Extract the (X, Y) coordinate from the center of the cell holding the provided text.  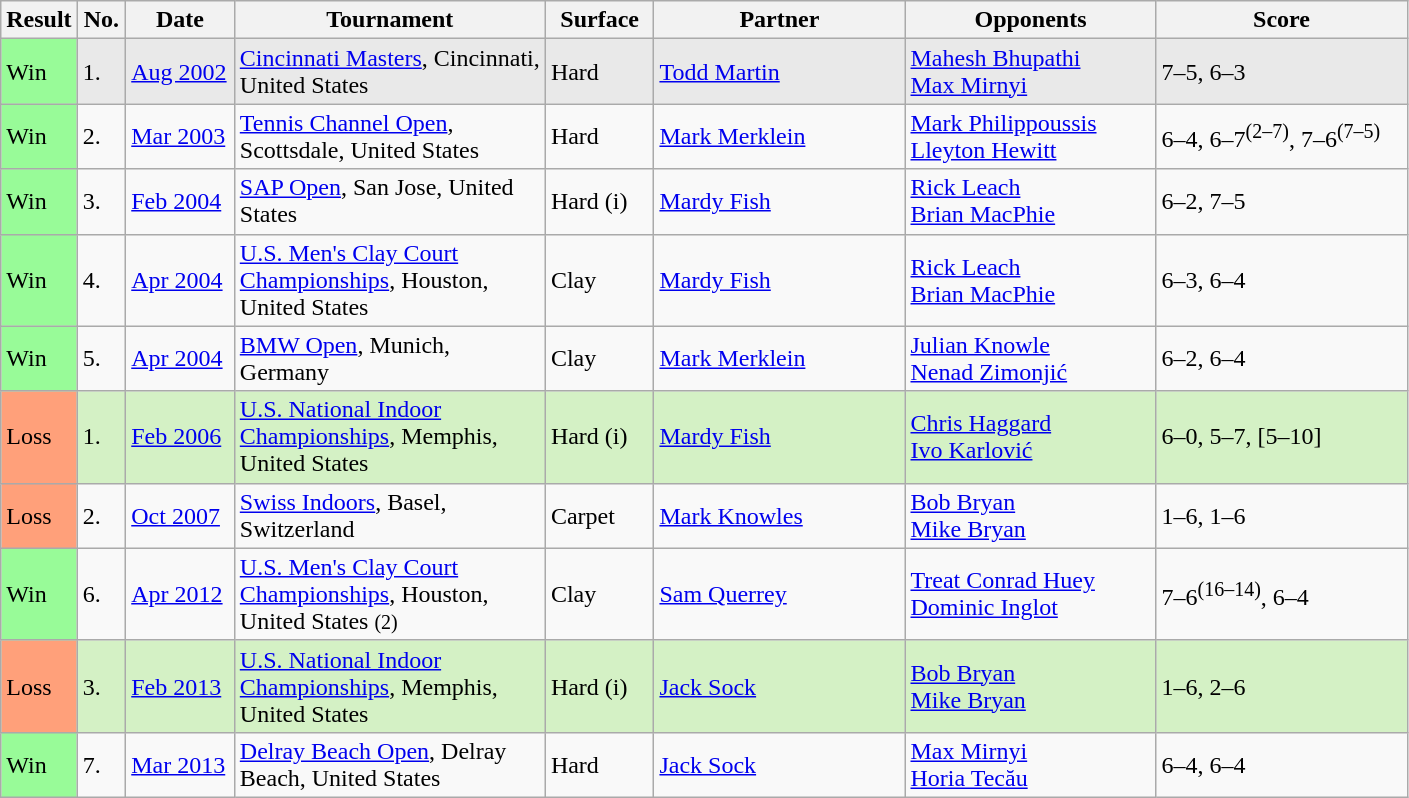
Apr 2012 (180, 594)
Surface (600, 20)
U.S. Men's Clay Court Championships, Houston, United States (390, 280)
Delray Beach Open, Delray Beach, United States (390, 764)
7–5, 6–3 (1282, 72)
Date (180, 20)
Score (1282, 20)
7. (102, 764)
BMW Open, Munich, Germany (390, 358)
Treat Conrad Huey Dominic Inglot (1030, 594)
Result (39, 20)
Mark Philippoussis Lleyton Hewitt (1030, 136)
Mahesh Bhupathi Max Mirnyi (1030, 72)
1–6, 1–6 (1282, 516)
Feb 2004 (180, 202)
Opponents (1030, 20)
Oct 2007 (180, 516)
No. (102, 20)
7–6(16–14), 6–4 (1282, 594)
Mar 2003 (180, 136)
6. (102, 594)
6–4, 6–4 (1282, 764)
Tennis Channel Open, Scottsdale, United States (390, 136)
6–3, 6–4 (1282, 280)
6–2, 7–5 (1282, 202)
Swiss Indoors, Basel, Switzerland (390, 516)
4. (102, 280)
U.S. Men's Clay Court Championships, Houston, United States (2) (390, 594)
Cincinnati Masters, Cincinnati, United States (390, 72)
Carpet (600, 516)
Julian Knowle Nenad Zimonjić (1030, 358)
Mark Knowles (780, 516)
Mar 2013 (180, 764)
Todd Martin (780, 72)
Aug 2002 (180, 72)
6–0, 5–7, [5–10] (1282, 437)
Partner (780, 20)
1–6, 2–6 (1282, 686)
Sam Querrey (780, 594)
Feb 2006 (180, 437)
Tournament (390, 20)
Max Mirnyi Horia Tecău (1030, 764)
SAP Open, San Jose, United States (390, 202)
Chris Haggard Ivo Karlović (1030, 437)
Feb 2013 (180, 686)
5. (102, 358)
6–4, 6–7(2–7), 7–6(7–5) (1282, 136)
6–2, 6–4 (1282, 358)
